Determine the [X, Y] coordinate at the center of the cell enclosing the given text.  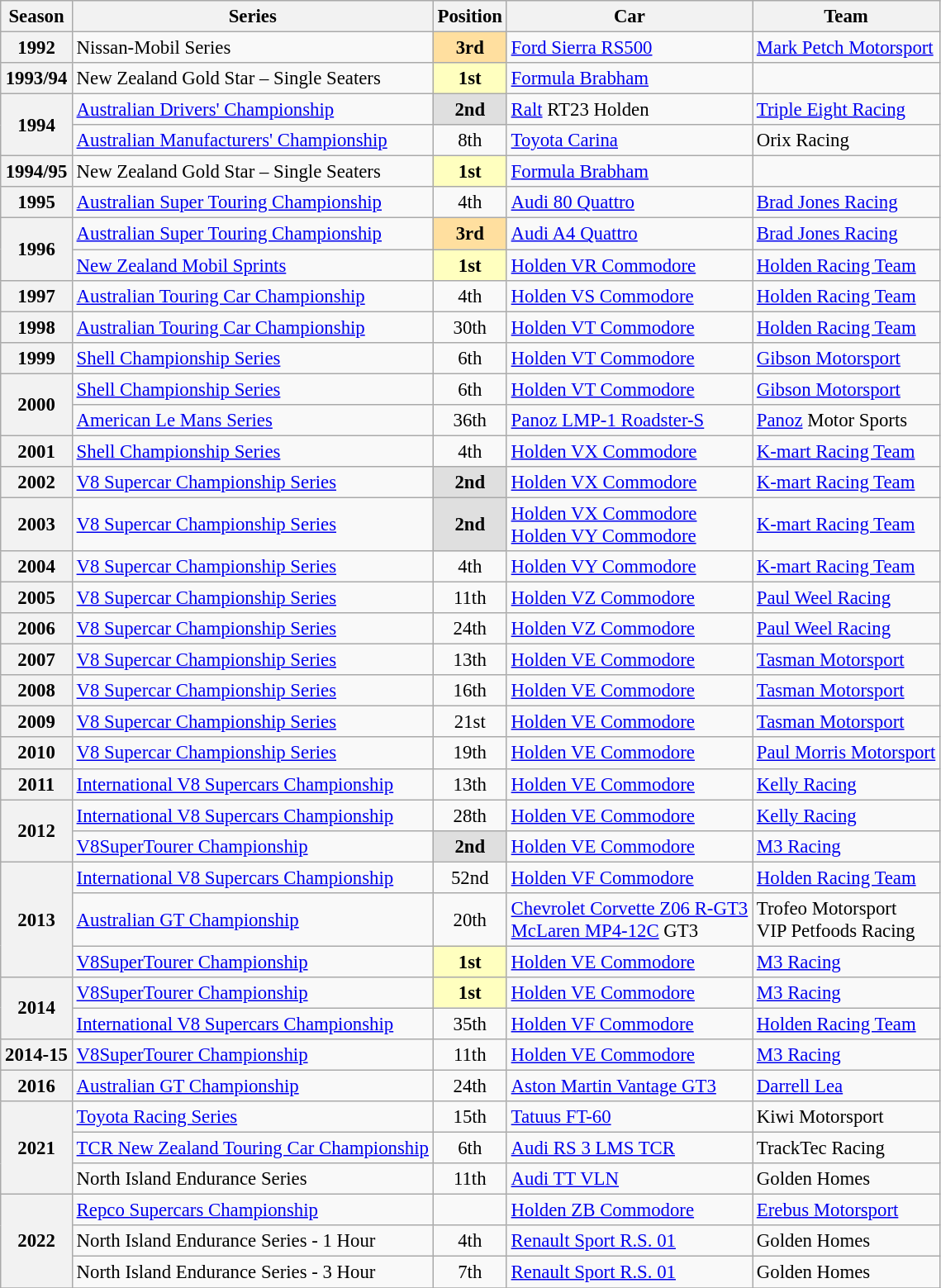
New Zealand Mobil Sprints [253, 265]
Australian Manufacturers' Championship [253, 140]
Car [630, 17]
2022 [36, 1241]
Nissan-Mobil Series [253, 48]
15th [469, 1117]
2001 [36, 451]
Holden VY Commodore [630, 567]
1999 [36, 358]
2006 [36, 629]
1995 [36, 202]
Chevrolet Corvette Z06 R-GT3McLaren MP4-12C GT3 [630, 920]
2005 [36, 598]
16th [469, 691]
TrackTec Racing [846, 1148]
21st [469, 722]
Holden VX CommodoreHolden VY Commodore [630, 524]
1998 [36, 327]
Position [469, 17]
28th [469, 815]
Kiwi Motorsport [846, 1117]
8th [469, 140]
19th [469, 753]
Darrell Lea [846, 1086]
36th [469, 421]
North Island Endurance Series - 1 Hour [253, 1242]
Aston Martin Vantage GT3 [630, 1086]
2003 [36, 524]
2008 [36, 691]
20th [469, 920]
35th [469, 1024]
Ford Sierra RS500 [630, 48]
2014 [36, 1008]
Audi RS 3 LMS TCR [630, 1148]
Panoz Motor Sports [846, 421]
Holden VR Commodore [630, 265]
2013 [36, 920]
North Island Endurance Series - 3 Hour [253, 1272]
Repco Supercars Championship [253, 1210]
2021 [36, 1148]
7th [469, 1272]
Panoz LMP-1 Roadster-S [630, 421]
Holden VS Commodore [630, 296]
1994 [36, 126]
Ralt RT23 Holden [630, 110]
Series [253, 17]
1996 [36, 250]
Audi A4 Quattro [630, 234]
2002 [36, 482]
Holden ZB Commodore [630, 1210]
Paul Morris Motorsport [846, 753]
30th [469, 327]
2004 [36, 567]
Erebus Motorsport [846, 1210]
2011 [36, 784]
2016 [36, 1086]
2010 [36, 753]
1992 [36, 48]
Mark Petch Motorsport [846, 48]
2014-15 [36, 1055]
Toyota Racing Series [253, 1117]
2000 [36, 405]
2012 [36, 831]
2009 [36, 722]
Toyota Carina [630, 140]
Audi TT VLN [630, 1179]
Australian Drivers' Championship [253, 110]
Season [36, 17]
TCR New Zealand Touring Car Championship [253, 1148]
Audi 80 Quattro [630, 202]
Tatuus FT-60 [630, 1117]
52nd [469, 877]
Trofeo MotorsportVIP Petfoods Racing [846, 920]
1994/95 [36, 172]
1997 [36, 296]
Orix Racing [846, 140]
Triple Eight Racing [846, 110]
North Island Endurance Series [253, 1179]
American Le Mans Series [253, 421]
1993/94 [36, 78]
2007 [36, 660]
Team [846, 17]
